Pinpoint the cell where the given text exists, returning its [x, y] midpoint coordinate. 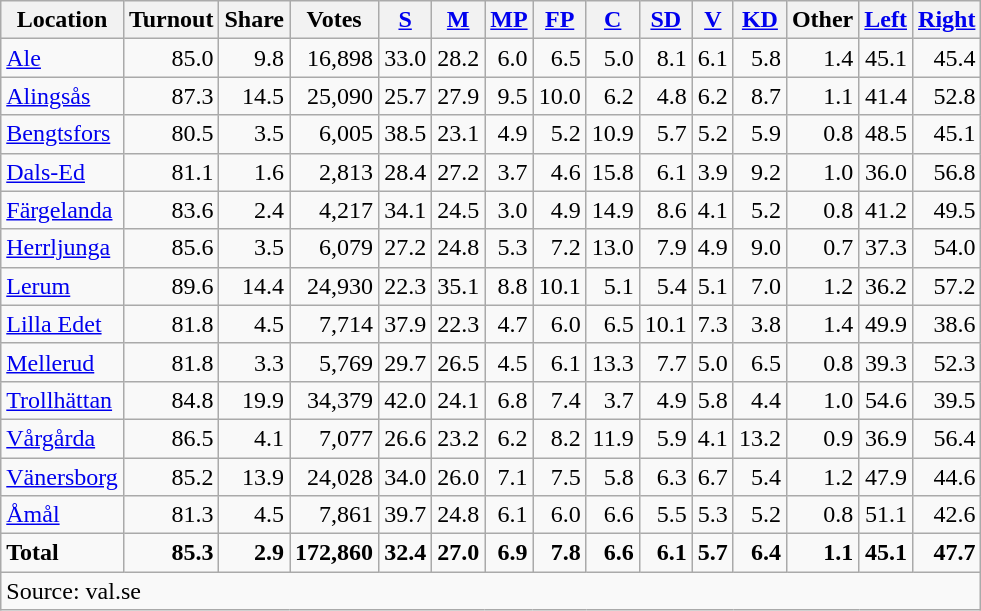
42.0 [406, 400]
24.1 [458, 400]
3.0 [509, 210]
42.6 [947, 515]
3.3 [254, 362]
2,813 [334, 172]
27.0 [458, 553]
41.4 [886, 96]
7.9 [666, 248]
16,898 [334, 58]
14.5 [254, 96]
7.1 [509, 477]
23.2 [458, 438]
34.1 [406, 210]
10.0 [560, 96]
35.1 [458, 286]
2.9 [254, 553]
13.3 [612, 362]
7.5 [560, 477]
Dals-Ed [62, 172]
7,714 [334, 324]
86.5 [171, 438]
5,769 [334, 362]
85.2 [171, 477]
FP [560, 20]
Right [947, 20]
81.1 [171, 172]
7,861 [334, 515]
9.2 [760, 172]
1.6 [254, 172]
V [712, 20]
Åmål [62, 515]
26.5 [458, 362]
7,077 [334, 438]
6,005 [334, 134]
47.9 [886, 477]
47.7 [947, 553]
38.6 [947, 324]
19.9 [254, 400]
45.4 [947, 58]
4.8 [666, 96]
89.6 [171, 286]
48.5 [886, 134]
KD [760, 20]
4.6 [560, 172]
56.4 [947, 438]
28.4 [406, 172]
85.0 [171, 58]
Ale [62, 58]
Herrljunga [62, 248]
9.8 [254, 58]
Mellerud [62, 362]
172,860 [334, 553]
Turnout [171, 20]
SD [666, 20]
26.0 [458, 477]
5.5 [666, 515]
10.9 [612, 134]
4.4 [760, 400]
Bengtsfors [62, 134]
11.9 [612, 438]
38.5 [406, 134]
27.9 [458, 96]
C [612, 20]
25.7 [406, 96]
57.2 [947, 286]
39.3 [886, 362]
Trollhättan [62, 400]
14.9 [612, 210]
7.7 [666, 362]
24,028 [334, 477]
S [406, 20]
52.3 [947, 362]
13.9 [254, 477]
49.9 [886, 324]
7.2 [560, 248]
81.3 [171, 515]
6.4 [760, 553]
54.6 [886, 400]
Location [62, 20]
56.8 [947, 172]
24,930 [334, 286]
4.7 [509, 324]
8.6 [666, 210]
7.0 [760, 286]
Alingsås [62, 96]
13.0 [612, 248]
80.5 [171, 134]
51.1 [886, 515]
9.5 [509, 96]
52.8 [947, 96]
37.3 [886, 248]
8.7 [760, 96]
Vänersborg [62, 477]
8.8 [509, 286]
26.6 [406, 438]
15.8 [612, 172]
83.6 [171, 210]
34,379 [334, 400]
0.7 [822, 248]
Vårgårda [62, 438]
7.3 [712, 324]
25,090 [334, 96]
Total [62, 553]
29.7 [406, 362]
24.5 [458, 210]
7.8 [560, 553]
32.4 [406, 553]
3.8 [760, 324]
Votes [334, 20]
6.9 [509, 553]
3.9 [712, 172]
85.6 [171, 248]
4,217 [334, 210]
13.2 [760, 438]
Lerum [62, 286]
28.2 [458, 58]
Source: val.se [491, 591]
44.6 [947, 477]
41.2 [886, 210]
33.0 [406, 58]
36.2 [886, 286]
6.7 [712, 477]
23.1 [458, 134]
39.7 [406, 515]
49.5 [947, 210]
9.0 [760, 248]
6,079 [334, 248]
6.3 [666, 477]
36.9 [886, 438]
84.8 [171, 400]
8.1 [666, 58]
Left [886, 20]
Other [822, 20]
0.9 [822, 438]
37.9 [406, 324]
MP [509, 20]
39.5 [947, 400]
14.4 [254, 286]
54.0 [947, 248]
Lilla Edet [62, 324]
Share [254, 20]
2.4 [254, 210]
6.8 [509, 400]
34.0 [406, 477]
8.2 [560, 438]
7.4 [560, 400]
85.3 [171, 553]
36.0 [886, 172]
87.3 [171, 96]
M [458, 20]
Färgelanda [62, 210]
